Provide the (x, y) coordinate of the cell's center where the given text is located.  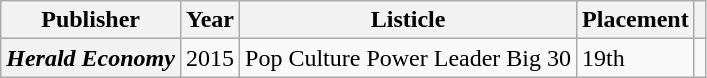
Year (210, 20)
Listicle (408, 20)
19th (636, 58)
2015 (210, 58)
Pop Culture Power Leader Big 30 (408, 58)
Placement (636, 20)
Herald Economy (91, 58)
Publisher (91, 20)
